Extract the (x, y) coordinate from the center of the cell holding the provided text.  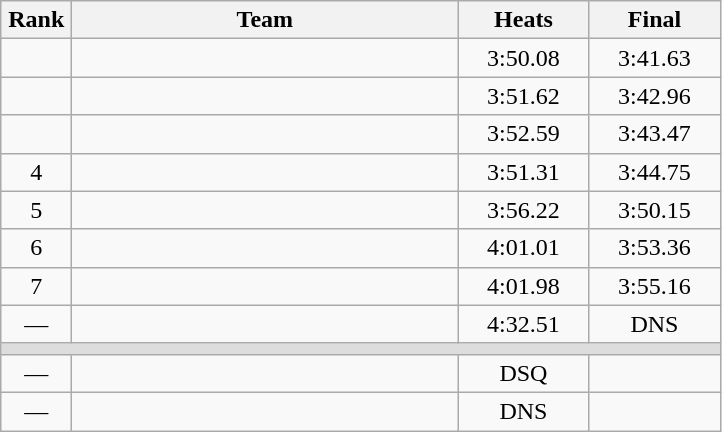
3:50.08 (524, 58)
Rank (36, 20)
Heats (524, 20)
3:44.75 (654, 172)
3:56.22 (524, 210)
3:55.16 (654, 286)
3:50.15 (654, 210)
3:53.36 (654, 248)
3:42.96 (654, 96)
Final (654, 20)
3:51.31 (524, 172)
3:52.59 (524, 134)
4:01.01 (524, 248)
4:32.51 (524, 324)
3:43.47 (654, 134)
Team (265, 20)
3:41.63 (654, 58)
DSQ (524, 373)
4:01.98 (524, 286)
3:51.62 (524, 96)
4 (36, 172)
7 (36, 286)
5 (36, 210)
6 (36, 248)
